Search for the cell housing the specified text and yield its [X, Y] center coordinate. 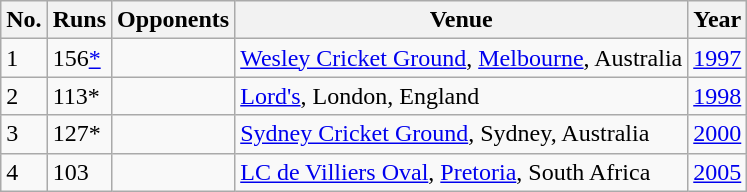
4 [24, 172]
Sydney Cricket Ground, Sydney, Australia [462, 134]
2000 [718, 134]
Venue [462, 20]
113* [79, 96]
1 [24, 58]
LC de Villiers Oval, Pretoria, South Africa [462, 172]
3 [24, 134]
No. [24, 20]
Runs [79, 20]
Wesley Cricket Ground, Melbourne, Australia [462, 58]
Opponents [174, 20]
103 [79, 172]
2 [24, 96]
1998 [718, 96]
156* [79, 58]
Lord's, London, England [462, 96]
1997 [718, 58]
127* [79, 134]
2005 [718, 172]
Year [718, 20]
